Detect which cell encompasses the target text, then output its (x, y) center coordinate. 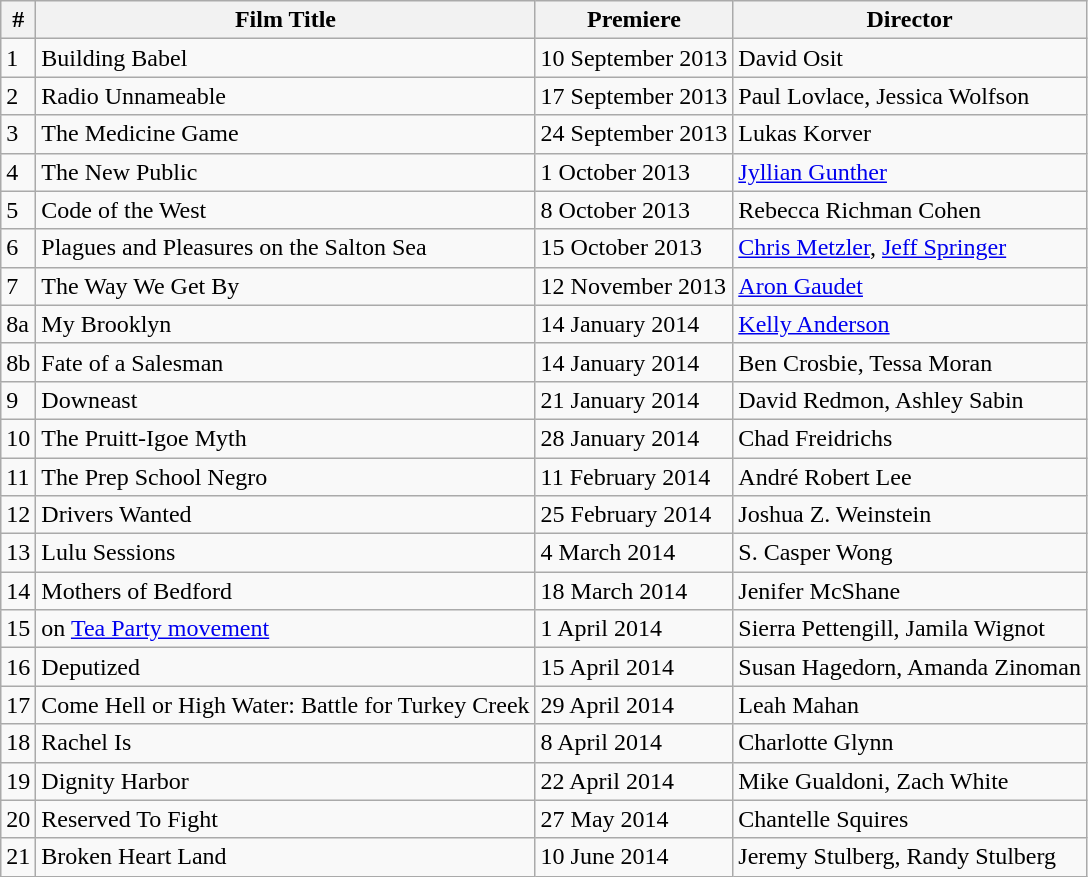
Broken Heart Land (286, 857)
6 (18, 248)
The Medicine Game (286, 134)
11 (18, 477)
1 April 2014 (634, 629)
Film Title (286, 20)
12 (18, 515)
Ben Crosbie, Tessa Moran (910, 362)
8 April 2014 (634, 743)
The Prep School Negro (286, 477)
5 (18, 210)
Kelly Anderson (910, 324)
4 March 2014 (634, 553)
Charlotte Glynn (910, 743)
Chad Freidrichs (910, 438)
S. Casper Wong (910, 553)
André Robert Lee (910, 477)
11 February 2014 (634, 477)
Paul Lovlace, Jessica Wolfson (910, 96)
Reserved To Fight (286, 819)
8b (18, 362)
Lukas Korver (910, 134)
David Osit (910, 58)
on Tea Party movement (286, 629)
Jeremy Stulberg, Randy Stulberg (910, 857)
Jenifer McShane (910, 591)
My Brooklyn (286, 324)
Downeast (286, 400)
20 (18, 819)
9 (18, 400)
21 (18, 857)
Lulu Sessions (286, 553)
The Way We Get By (286, 286)
16 (18, 667)
# (18, 20)
2 (18, 96)
David Redmon, Ashley Sabin (910, 400)
15 October 2013 (634, 248)
The Pruitt-Igoe Myth (286, 438)
13 (18, 553)
10 September 2013 (634, 58)
8 October 2013 (634, 210)
7 (18, 286)
Deputized (286, 667)
28 January 2014 (634, 438)
14 (18, 591)
Rebecca Richman Cohen (910, 210)
Code of the West (286, 210)
15 April 2014 (634, 667)
15 (18, 629)
3 (18, 134)
18 (18, 743)
Dignity Harbor (286, 781)
Mike Gualdoni, Zach White (910, 781)
Leah Mahan (910, 705)
8a (18, 324)
25 February 2014 (634, 515)
Jyllian Gunther (910, 172)
Mothers of Bedford (286, 591)
Susan Hagedorn, Amanda Zinoman (910, 667)
17 (18, 705)
10 (18, 438)
10 June 2014 (634, 857)
Fate of a Salesman (286, 362)
Sierra Pettengill, Jamila Wignot (910, 629)
1 October 2013 (634, 172)
Chris Metzler, Jeff Springer (910, 248)
22 April 2014 (634, 781)
18 March 2014 (634, 591)
Rachel Is (286, 743)
Premiere (634, 20)
Building Babel (286, 58)
Come Hell or High Water: Battle for Turkey Creek (286, 705)
Director (910, 20)
24 September 2013 (634, 134)
Radio Unnameable (286, 96)
21 January 2014 (634, 400)
29 April 2014 (634, 705)
1 (18, 58)
Joshua Z. Weinstein (910, 515)
17 September 2013 (634, 96)
Aron Gaudet (910, 286)
4 (18, 172)
Drivers Wanted (286, 515)
27 May 2014 (634, 819)
The New Public (286, 172)
12 November 2013 (634, 286)
Chantelle Squires (910, 819)
19 (18, 781)
Plagues and Pleasures on the Salton Sea (286, 248)
